Identify which cell holds the provided text, then report its [X, Y] central coordinate. 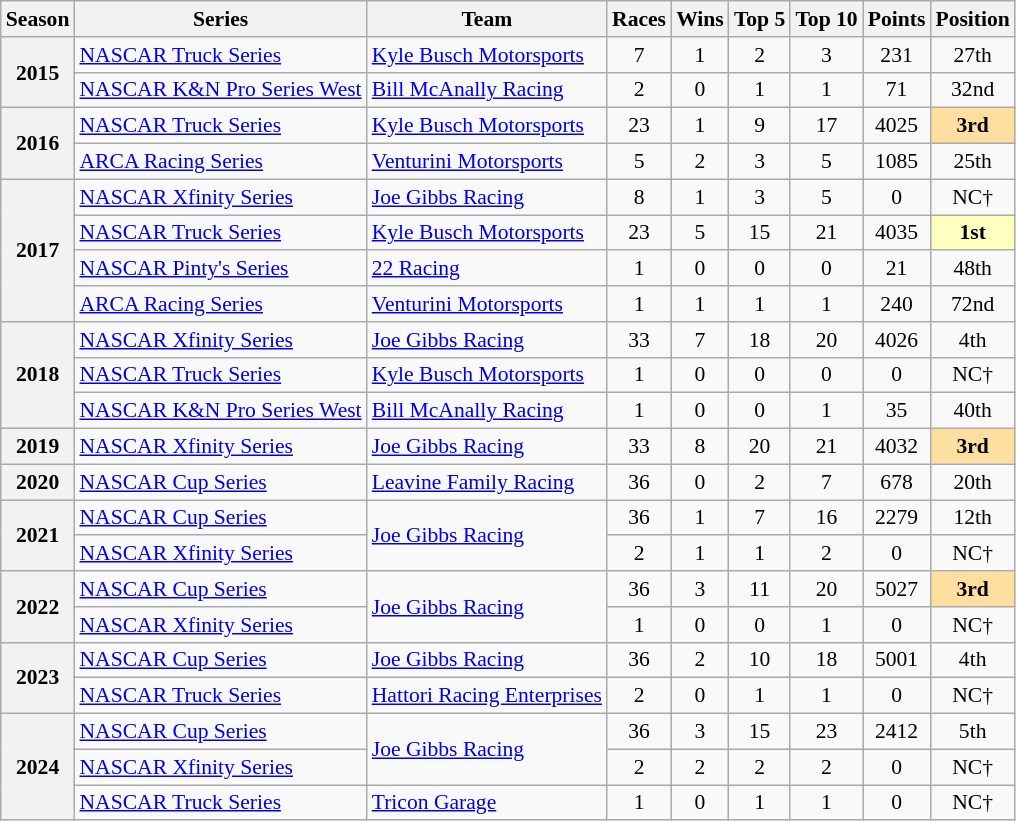
17 [826, 126]
2022 [38, 606]
16 [826, 518]
22 Racing [487, 269]
Top 10 [826, 19]
Series [220, 19]
4026 [897, 340]
48th [972, 269]
Hattori Racing Enterprises [487, 696]
Races [639, 19]
2279 [897, 518]
4025 [897, 126]
2020 [38, 482]
12th [972, 518]
71 [897, 90]
Top 5 [760, 19]
2024 [38, 768]
32nd [972, 90]
35 [897, 411]
27th [972, 55]
678 [897, 482]
5th [972, 732]
Points [897, 19]
2019 [38, 447]
Position [972, 19]
5027 [897, 589]
1st [972, 233]
11 [760, 589]
4032 [897, 447]
4035 [897, 233]
Team [487, 19]
231 [897, 55]
2016 [38, 144]
2023 [38, 678]
1085 [897, 162]
NASCAR Pinty's Series [220, 269]
9 [760, 126]
10 [760, 660]
2021 [38, 536]
Season [38, 19]
2412 [897, 732]
20th [972, 482]
72nd [972, 304]
2017 [38, 250]
40th [972, 411]
240 [897, 304]
5001 [897, 660]
Leavine Family Racing [487, 482]
Wins [700, 19]
2015 [38, 72]
25th [972, 162]
2018 [38, 376]
Tricon Garage [487, 803]
